Search for the cell housing the specified text and yield its (x, y) center coordinate. 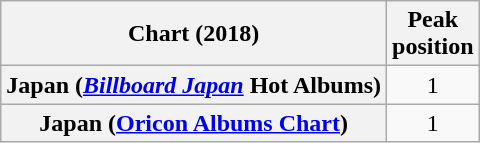
Japan (Oricon Albums Chart) (194, 123)
Japan (Billboard Japan Hot Albums) (194, 85)
Chart (2018) (194, 34)
Peakposition (433, 34)
